Locate the cell with the specified text and output its (x, y) center coordinate. 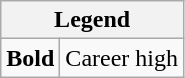
Legend (92, 20)
Career high (122, 58)
Bold (30, 58)
